Pinpoint the cell where the given text exists, returning its (X, Y) midpoint coordinate. 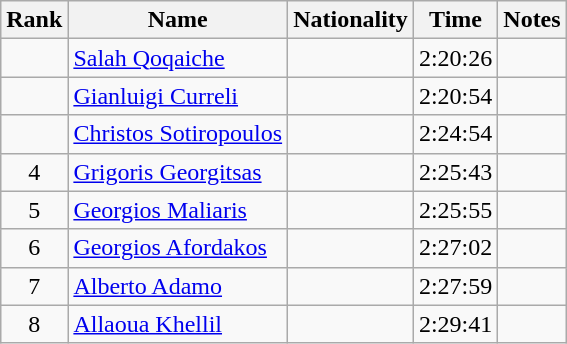
Georgios Maliaris (178, 210)
Name (178, 20)
Notes (532, 20)
2:29:41 (455, 324)
2:27:02 (455, 248)
6 (34, 248)
Georgios Afordakos (178, 248)
Allaoua Khellil (178, 324)
Nationality (351, 20)
5 (34, 210)
Grigoris Georgitsas (178, 172)
Alberto Adamo (178, 286)
2:24:54 (455, 134)
7 (34, 286)
2:20:26 (455, 58)
2:25:55 (455, 210)
2:25:43 (455, 172)
2:27:59 (455, 286)
Rank (34, 20)
Salah Qoqaiche (178, 58)
Gianluigi Curreli (178, 96)
8 (34, 324)
2:20:54 (455, 96)
Christos Sotiropoulos (178, 134)
4 (34, 172)
Time (455, 20)
